Return the [x, y] coordinate for the center point of the cell that contains the specified text.  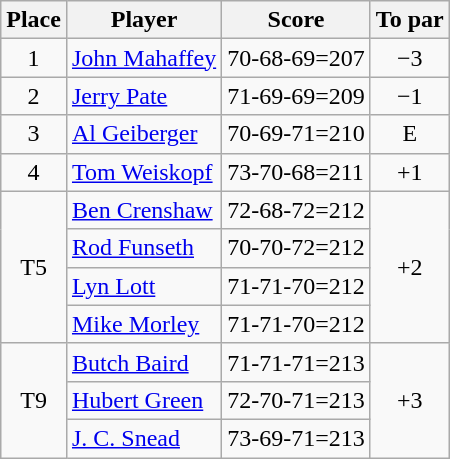
+1 [410, 172]
70-68-69=207 [296, 58]
To par [410, 20]
+2 [410, 267]
Mike Morley [144, 324]
E [410, 134]
Rod Funseth [144, 248]
3 [34, 134]
T5 [34, 267]
73-69-71=213 [296, 438]
70-70-72=212 [296, 248]
Tom Weiskopf [144, 172]
Hubert Green [144, 400]
72-68-72=212 [296, 210]
−3 [410, 58]
Player [144, 20]
4 [34, 172]
+3 [410, 400]
Ben Crenshaw [144, 210]
70-69-71=210 [296, 134]
Butch Baird [144, 362]
−1 [410, 96]
Place [34, 20]
Jerry Pate [144, 96]
2 [34, 96]
T9 [34, 400]
Lyn Lott [144, 286]
1 [34, 58]
J. C. Snead [144, 438]
John Mahaffey [144, 58]
71-69-69=209 [296, 96]
72-70-71=213 [296, 400]
73-70-68=211 [296, 172]
Score [296, 20]
Al Geiberger [144, 134]
71-71-71=213 [296, 362]
